Extract the [X, Y] coordinate from the center of the cell holding the provided text.  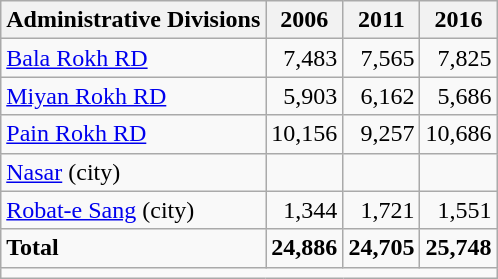
25,748 [458, 248]
Bala Rokh RD [134, 58]
2011 [382, 20]
Robat-e Sang (city) [134, 210]
1,551 [458, 210]
24,886 [304, 248]
6,162 [382, 96]
Miyan Rokh RD [134, 96]
10,156 [304, 134]
7,565 [382, 58]
Nasar (city) [134, 172]
24,705 [382, 248]
1,721 [382, 210]
Total [134, 248]
10,686 [458, 134]
2016 [458, 20]
Administrative Divisions [134, 20]
5,903 [304, 96]
Pain Rokh RD [134, 134]
2006 [304, 20]
9,257 [382, 134]
7,825 [458, 58]
1,344 [304, 210]
7,483 [304, 58]
5,686 [458, 96]
